Return (x, y) of the center of cell containing provided text 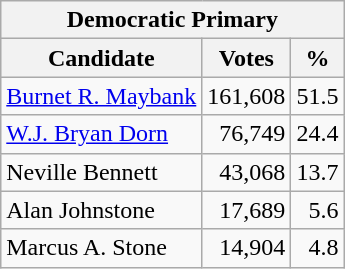
76,749 (246, 134)
W.J. Bryan Dorn (102, 134)
161,608 (246, 96)
Marcus A. Stone (102, 248)
24.4 (318, 134)
17,689 (246, 210)
4.8 (318, 248)
% (318, 58)
Democratic Primary (172, 20)
51.5 (318, 96)
Alan Johnstone (102, 210)
43,068 (246, 172)
Votes (246, 58)
Neville Bennett (102, 172)
Burnet R. Maybank (102, 96)
13.7 (318, 172)
Candidate (102, 58)
5.6 (318, 210)
14,904 (246, 248)
